Pinpoint the cell where the given text exists, returning its [X, Y] midpoint coordinate. 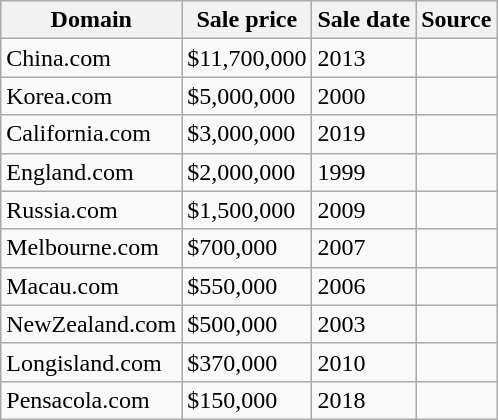
Source [456, 20]
Melbourne.com [92, 248]
Sale price [247, 20]
$2,000,000 [247, 172]
$11,700,000 [247, 58]
NewZealand.com [92, 324]
$370,000 [247, 362]
$500,000 [247, 324]
$3,000,000 [247, 134]
1999 [364, 172]
$150,000 [247, 400]
2007 [364, 248]
2018 [364, 400]
2000 [364, 96]
Sale date [364, 20]
$5,000,000 [247, 96]
Domain [92, 20]
Longisland.com [92, 362]
California.com [92, 134]
2003 [364, 324]
2006 [364, 286]
China.com [92, 58]
Russia.com [92, 210]
Korea.com [92, 96]
2019 [364, 134]
$1,500,000 [247, 210]
2010 [364, 362]
2013 [364, 58]
Macau.com [92, 286]
2009 [364, 210]
$700,000 [247, 248]
Pensacola.com [92, 400]
England.com [92, 172]
$550,000 [247, 286]
